Search for the cell housing the specified text and yield its (X, Y) center coordinate. 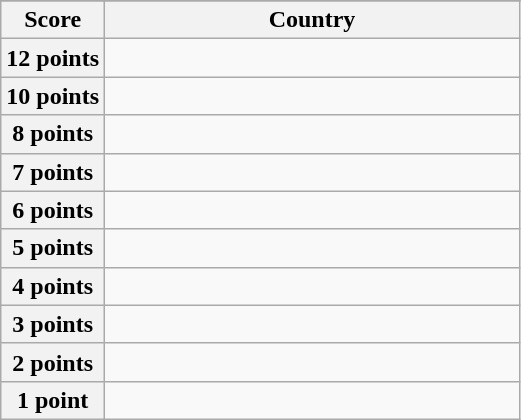
5 points (53, 248)
1 point (53, 400)
Score (53, 20)
Country (312, 20)
6 points (53, 210)
4 points (53, 286)
3 points (53, 324)
7 points (53, 172)
8 points (53, 134)
2 points (53, 362)
12 points (53, 58)
10 points (53, 96)
